For the text-containing cell, return its midpoint in [x, y] coordinate format. 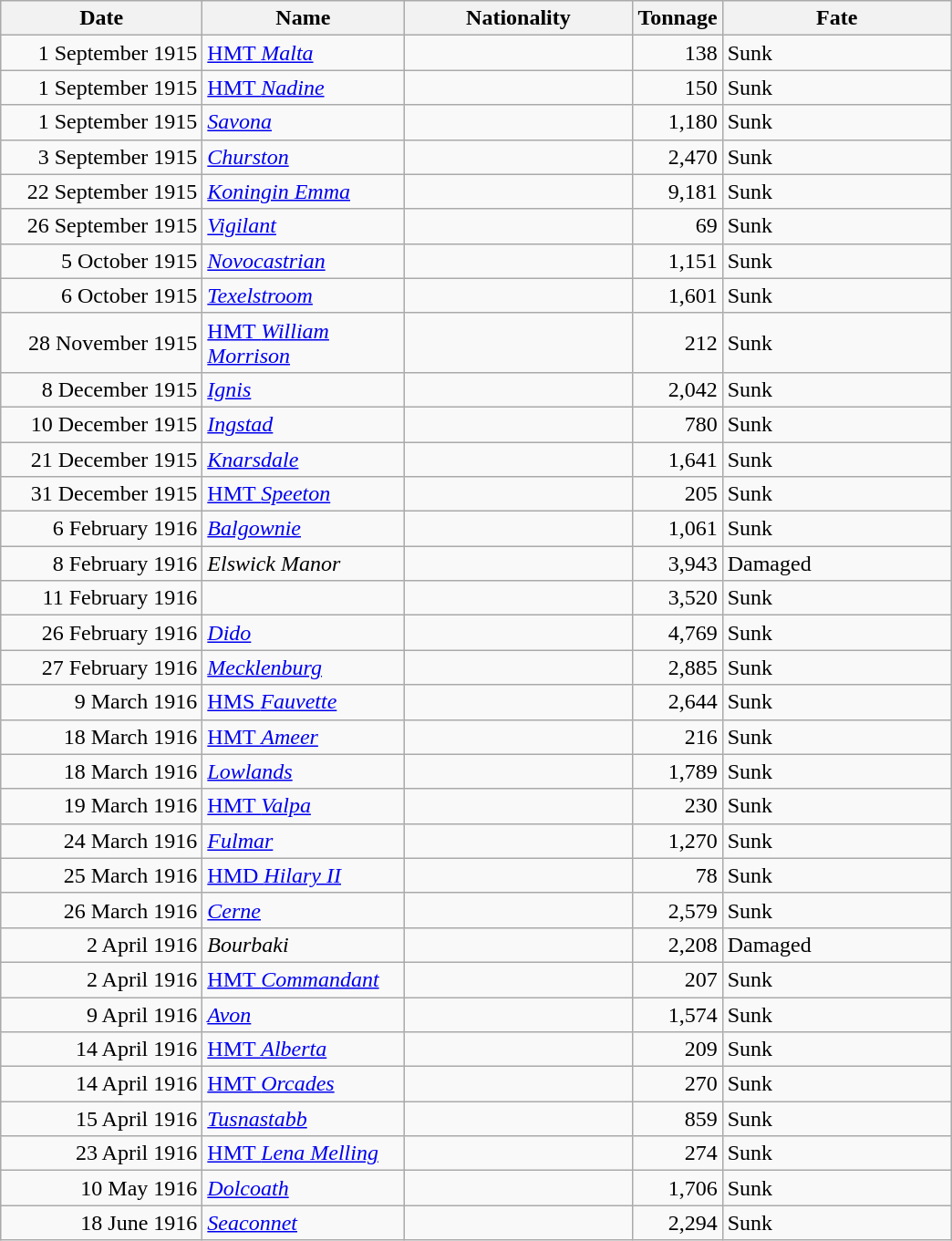
HMT Orcades [303, 1084]
1,601 [678, 295]
1,270 [678, 841]
2,885 [678, 667]
25 March 1916 [102, 875]
Nationality [518, 18]
23 April 1916 [102, 1153]
780 [678, 424]
9 April 1916 [102, 1015]
27 February 1916 [102, 667]
209 [678, 1050]
Seaconnet [303, 1223]
212 [678, 343]
Fulmar [303, 841]
230 [678, 806]
Name [303, 18]
Cerne [303, 910]
6 October 1915 [102, 295]
270 [678, 1084]
2,042 [678, 389]
1,061 [678, 529]
HMT Lena Melling [303, 1153]
6 February 1916 [102, 529]
HMT Valpa [303, 806]
18 June 1916 [102, 1223]
Tusnastabb [303, 1119]
Dido [303, 633]
26 March 1916 [102, 910]
Dolcoath [303, 1188]
10 December 1915 [102, 424]
Date [102, 18]
19 March 1916 [102, 806]
26 September 1915 [102, 226]
859 [678, 1119]
Fate [837, 18]
HMT Alberta [303, 1050]
Mecklenburg [303, 667]
Vigilant [303, 226]
1,641 [678, 459]
HMT Ameer [303, 737]
9,181 [678, 191]
205 [678, 494]
207 [678, 979]
Tonnage [678, 18]
1,151 [678, 261]
3,520 [678, 598]
HMT William Morrison [303, 343]
2,644 [678, 702]
Lowlands [303, 771]
2,470 [678, 157]
1,574 [678, 1015]
Ingstad [303, 424]
Savona [303, 122]
Balgownie [303, 529]
216 [678, 737]
26 February 1916 [102, 633]
4,769 [678, 633]
150 [678, 88]
HMD Hilary II [303, 875]
22 September 1915 [102, 191]
3 September 1915 [102, 157]
8 December 1915 [102, 389]
274 [678, 1153]
31 December 1915 [102, 494]
1,180 [678, 122]
HMT Malta [303, 53]
3,943 [678, 564]
Novocastrian [303, 261]
HMT Speeton [303, 494]
HMT Nadine [303, 88]
Ignis [303, 389]
Texelstroom [303, 295]
HMT Commandant [303, 979]
Bourbaki [303, 945]
1,789 [678, 771]
15 April 1916 [102, 1119]
24 March 1916 [102, 841]
2,208 [678, 945]
2,294 [678, 1223]
Churston [303, 157]
10 May 1916 [102, 1188]
2,579 [678, 910]
Koningin Emma [303, 191]
69 [678, 226]
HMS Fauvette [303, 702]
Avon [303, 1015]
Knarsdale [303, 459]
138 [678, 53]
78 [678, 875]
8 February 1916 [102, 564]
21 December 1915 [102, 459]
11 February 1916 [102, 598]
Elswick Manor [303, 564]
9 March 1916 [102, 702]
28 November 1915 [102, 343]
1,706 [678, 1188]
5 October 1915 [102, 261]
